Search for the cell housing the specified text and yield its [x, y] center coordinate. 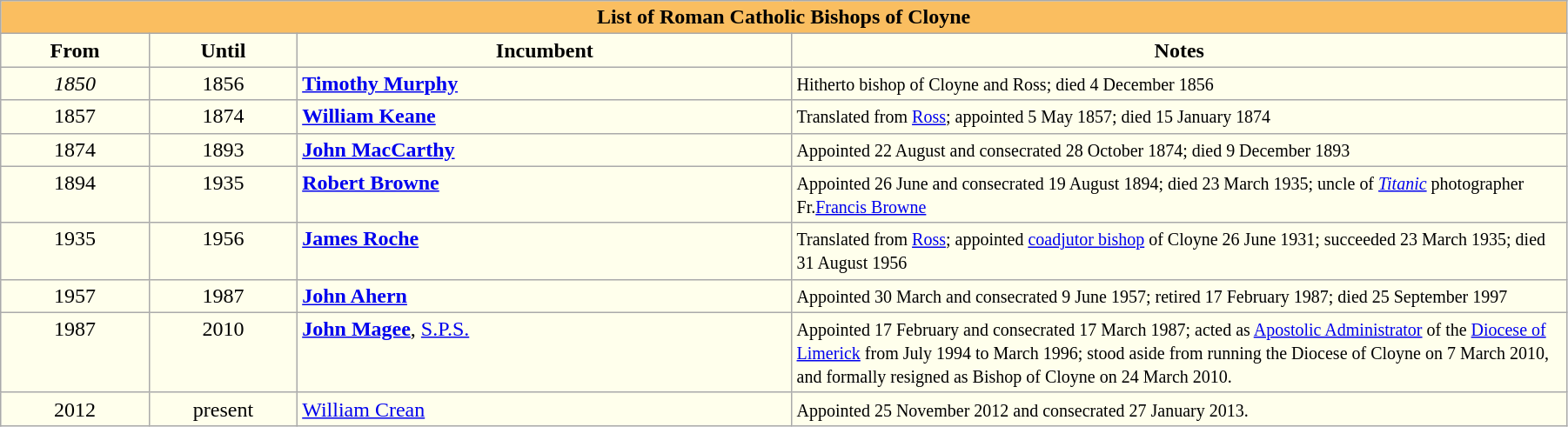
Translated from Ross; appointed 5 May 1857; died 15 January 1874 [1179, 117]
John Ahern [545, 296]
Appointed 25 November 2012 and consecrated 27 January 2013. [1179, 409]
Appointed 26 June and consecrated 19 August 1894; died 23 March 1935; uncle of Titanic photographer Fr.Francis Browne [1179, 195]
James Roche [545, 250]
Appointed 30 March and consecrated 9 June 1957; retired 17 February 1987; died 25 September 1997 [1179, 296]
1856 [223, 83]
1893 [223, 150]
Until [223, 50]
1850 [75, 83]
Notes [1179, 50]
1957 [75, 296]
John Magee, S.P.S. [545, 352]
List of Roman Catholic Bishops of Cloyne [784, 17]
William Crean [545, 409]
Incumbent [545, 50]
Hitherto bishop of Cloyne and Ross; died 4 December 1856 [1179, 83]
Appointed 22 August and consecrated 28 October 1874; died 9 December 1893 [1179, 150]
William Keane [545, 117]
1857 [75, 117]
2010 [223, 352]
1894 [75, 195]
Robert Browne [545, 195]
Timothy Murphy [545, 83]
1956 [223, 250]
From [75, 50]
present [223, 409]
Translated from Ross; appointed coadjutor bishop of Cloyne 26 June 1931; succeeded 23 March 1935; died 31 August 1956 [1179, 250]
2012 [75, 409]
John MacCarthy [545, 150]
